Search for the cell housing the specified text and yield its (X, Y) center coordinate. 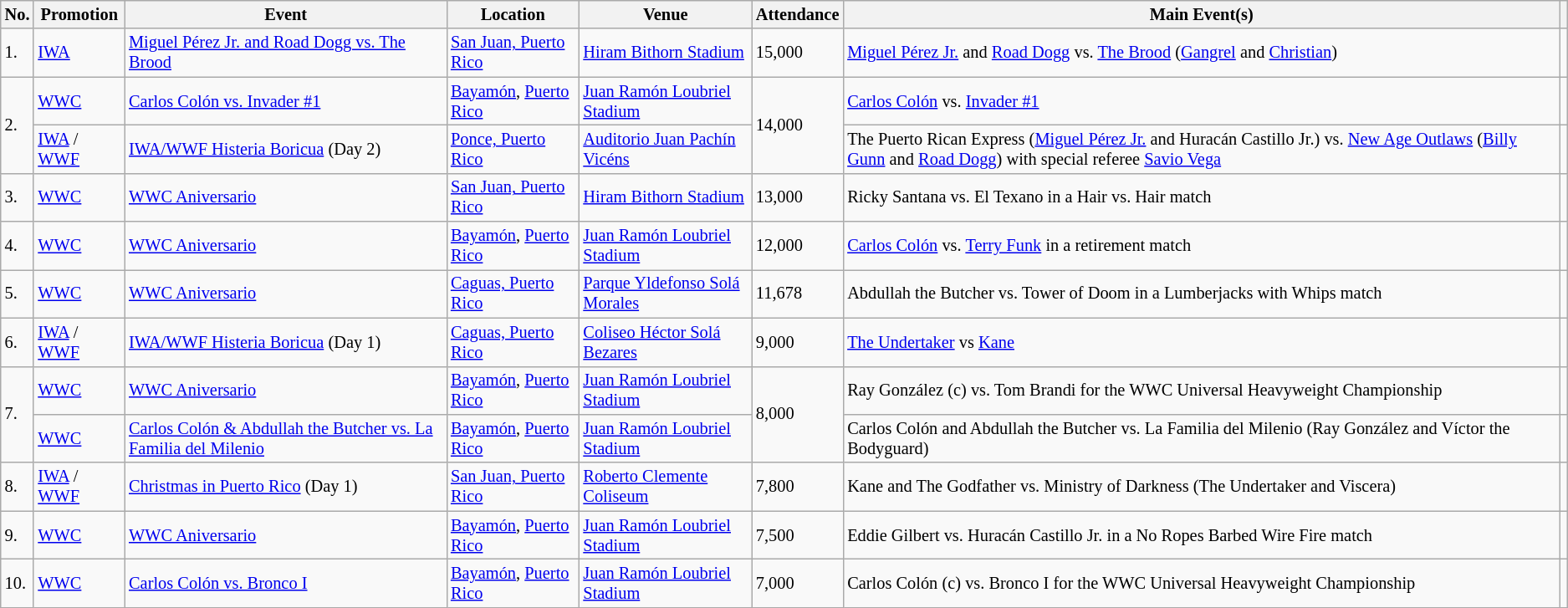
11,678 (798, 294)
13,000 (798, 197)
Christmas in Puerto Rico (Day 1) (286, 487)
The Puerto Rican Express (Miguel Pérez Jr. and Huracán Castillo Jr.) vs. New Age Outlaws (Billy Gunn and Road Dogg) with special referee Savio Vega (1201, 149)
Venue (666, 14)
9. (18, 535)
Carlos Colón (c) vs. Bronco I for the WWC Universal Heavyweight Championship (1201, 583)
Ray González (c) vs. Tom Brandi for the WWC Universal Heavyweight Championship (1201, 391)
5. (18, 294)
2. (18, 125)
Ricky Santana vs. El Texano in a Hair vs. Hair match (1201, 197)
Attendance (798, 14)
Eddie Gilbert vs. Huracán Castillo Jr. in a No Ropes Barbed Wire Fire match (1201, 535)
Ponce, Puerto Rico (513, 149)
9,000 (798, 342)
Carlos Colón and Abdullah the Butcher vs. La Familia del Milenio (Ray González and Víctor the Bodyguard) (1201, 438)
IWA (79, 53)
Parque Yldefonso Solá Morales (666, 294)
15,000 (798, 53)
IWA/WWF Histeria Boricua (Day 2) (286, 149)
8,000 (798, 415)
Event (286, 14)
8. (18, 487)
4. (18, 246)
7,000 (798, 583)
IWA/WWF Histeria Boricua (Day 1) (286, 342)
Main Event(s) (1201, 14)
Location (513, 14)
Carlos Colón vs. Bronco I (286, 583)
6. (18, 342)
Roberto Clemente Coliseum (666, 487)
Carlos Colón & Abdullah the Butcher vs. La Familia del Milenio (286, 438)
10. (18, 583)
Abdullah the Butcher vs. Tower of Doom in a Lumberjacks with Whips match (1201, 294)
7. (18, 415)
Coliseo Héctor Solá Bezares (666, 342)
14,000 (798, 125)
Promotion (79, 14)
12,000 (798, 246)
Kane and The Godfather vs. Ministry of Darkness (The Undertaker and Viscera) (1201, 487)
No. (18, 14)
7,500 (798, 535)
3. (18, 197)
Carlos Colón vs. Terry Funk in a retirement match (1201, 246)
1. (18, 53)
Auditorio Juan Pachín Vicéns (666, 149)
Miguel Pérez Jr. and Road Dogg vs. The Brood (Gangrel and Christian) (1201, 53)
7,800 (798, 487)
The Undertaker vs Kane (1201, 342)
Miguel Pérez Jr. and Road Dogg vs. The Brood (286, 53)
